Detect which cell encompasses the target text, then output its (x, y) center coordinate. 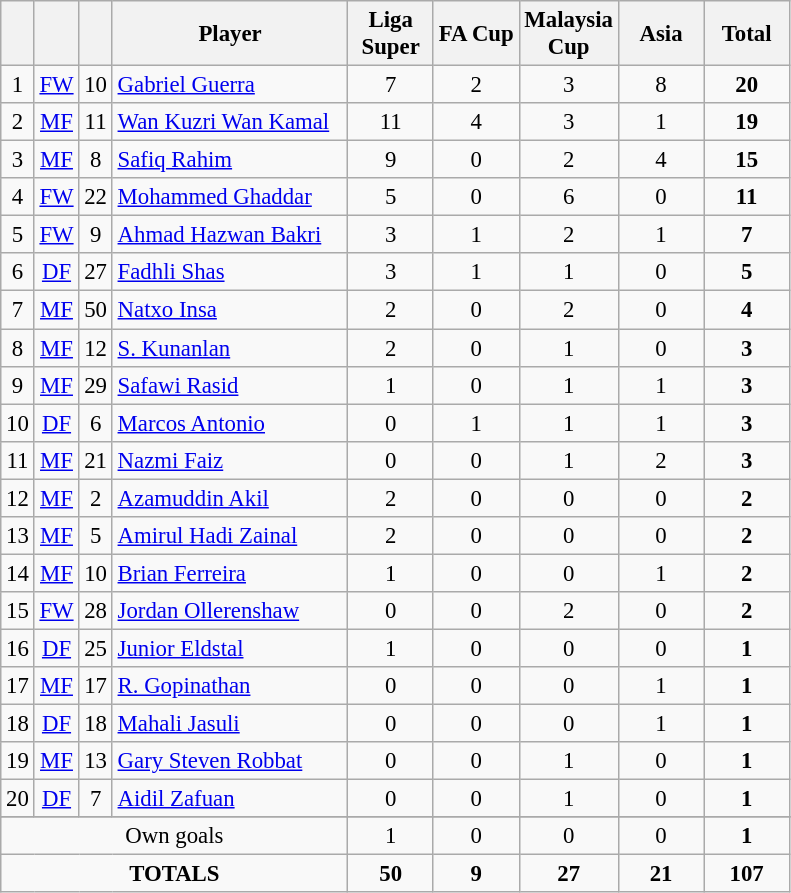
25 (96, 648)
Azamuddin Akil (230, 498)
Ahmad Hazwan Bakri (230, 235)
Safawi Rasid (230, 385)
16 (18, 648)
Mohammed Ghaddar (230, 197)
Nazmi Faiz (230, 460)
Own goals (174, 836)
Total (747, 34)
28 (96, 611)
Jordan Ollerenshaw (230, 611)
Safiq Rahim (230, 160)
Asia (661, 34)
Gabriel Guerra (230, 85)
Marcos Antonio (230, 423)
Amirul Hadi Zainal (230, 536)
R. Gopinathan (230, 686)
TOTALS (174, 874)
Junior Eldstal (230, 648)
Mahali Jasuli (230, 724)
Natxo Insa (230, 310)
S. Kunanlan (230, 348)
14 (18, 573)
Wan Kuzri Wan Kamal (230, 122)
Malaysia Cup (568, 34)
Gary Steven Robbat (230, 761)
29 (96, 385)
FA Cup (476, 34)
Liga Super (391, 34)
107 (747, 874)
Aidil Zafuan (230, 799)
Fadhli Shas (230, 273)
Player (230, 34)
Brian Ferreira (230, 573)
22 (96, 197)
